Search for the cell housing the specified text and yield its (x, y) center coordinate. 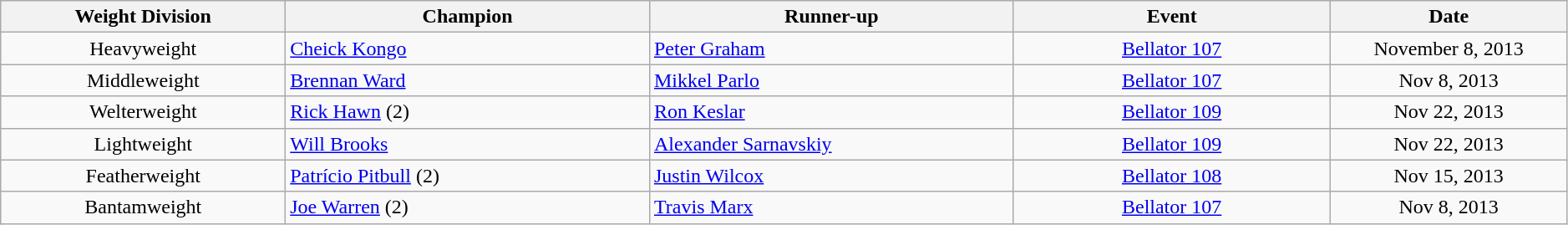
Bellator 108 (1171, 176)
Ron Keslar (831, 112)
Welterweight (144, 112)
Featherweight (144, 176)
Patrício Pitbull (2) (468, 176)
Champion (468, 17)
Date (1449, 17)
Justin Wilcox (831, 176)
Cheick Kongo (468, 49)
Will Brooks (468, 144)
Runner-up (831, 17)
Heavyweight (144, 49)
Lightweight (144, 144)
Joe Warren (2) (468, 207)
Travis Marx (831, 207)
Brennan Ward (468, 80)
Nov 15, 2013 (1449, 176)
Peter Graham (831, 49)
Weight Division (144, 17)
Bantamweight (144, 207)
Mikkel Parlo (831, 80)
Alexander Sarnavskiy (831, 144)
November 8, 2013 (1449, 49)
Event (1171, 17)
Rick Hawn (2) (468, 112)
Middleweight (144, 80)
